Pinpoint the cell where the given text exists, returning its [X, Y] midpoint coordinate. 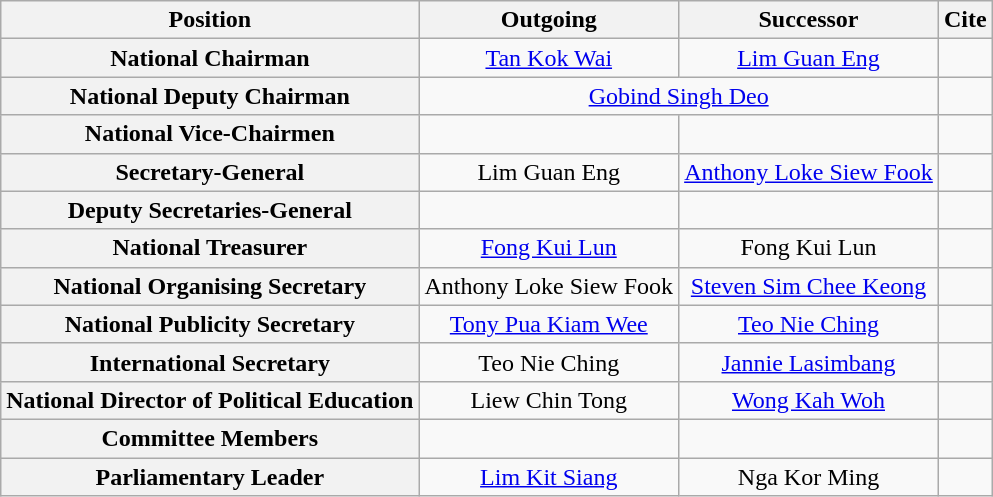
Tan Kok Wai [549, 58]
Deputy Secretaries-General [210, 210]
Jannie Lasimbang [809, 362]
National Vice-Chairmen [210, 134]
Tony Pua Kiam Wee [549, 324]
National Organising Secretary [210, 286]
International Secretary [210, 362]
Lim Kit Siang [549, 477]
Cite [965, 20]
National Director of Political Education [210, 400]
Secretary-General [210, 172]
Parliamentary Leader [210, 477]
National Chairman [210, 58]
Successor [809, 20]
Wong Kah Woh [809, 400]
Steven Sim Chee Keong [809, 286]
Nga Kor Ming [809, 477]
Position [210, 20]
National Treasurer [210, 248]
Outgoing [549, 20]
Gobind Singh Deo [678, 96]
Committee Members [210, 438]
National Deputy Chairman [210, 96]
National Publicity Secretary [210, 324]
Liew Chin Tong [549, 400]
